Locate the cell with the specified text and output its (X, Y) center coordinate. 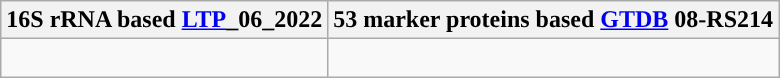
53 marker proteins based GTDB 08-RS214 (554, 20)
16S rRNA based LTP_06_2022 (164, 20)
